Locate the cell with the specified text and output its [x, y] center coordinate. 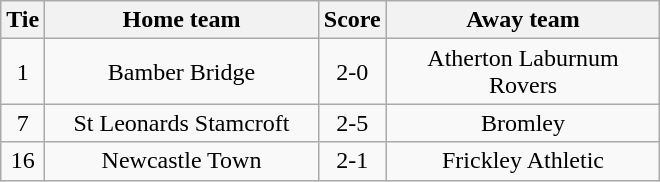
1 [23, 72]
2-5 [352, 123]
Score [352, 20]
2-0 [352, 72]
Tie [23, 20]
Bromley [523, 123]
St Leonards Stamcroft [182, 123]
Away team [523, 20]
Bamber Bridge [182, 72]
Newcastle Town [182, 161]
Home team [182, 20]
16 [23, 161]
7 [23, 123]
Frickley Athletic [523, 161]
Atherton Laburnum Rovers [523, 72]
2-1 [352, 161]
